Provide the [X, Y] coordinate of the cell's center where the given text is located.  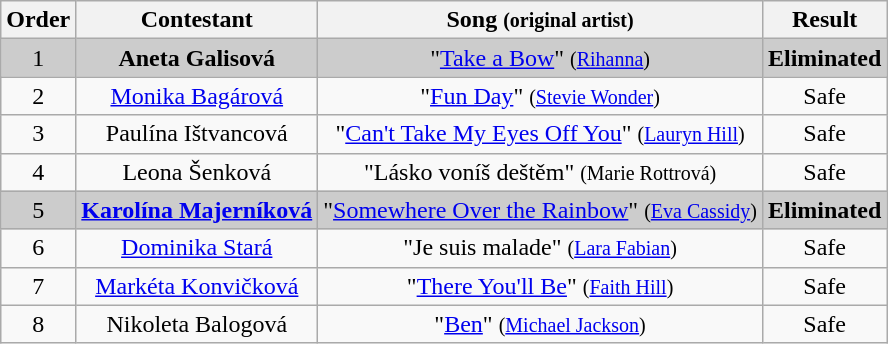
Song (original artist) [540, 20]
Paulína Ištvancová [197, 134]
3 [38, 134]
1 [38, 58]
"Take a Bow" (Rihanna) [540, 58]
Result [824, 20]
Leona Šenková [197, 172]
"Lásko voníš deštěm" (Marie Rottrová) [540, 172]
Order [38, 20]
7 [38, 286]
8 [38, 324]
"Somewhere Over the Rainbow" (Eva Cassidy) [540, 210]
6 [38, 248]
Dominika Stará [197, 248]
2 [38, 96]
Markéta Konvičková [197, 286]
Monika Bagárová [197, 96]
Karolína Majerníková [197, 210]
Contestant [197, 20]
4 [38, 172]
"There You'll Be" (Faith Hill) [540, 286]
"Je suis malade" (Lara Fabian) [540, 248]
Nikoleta Balogová [197, 324]
Aneta Galisová [197, 58]
"Ben" (Michael Jackson) [540, 324]
"Fun Day" (Stevie Wonder) [540, 96]
5 [38, 210]
"Can't Take My Eyes Off You" (Lauryn Hill) [540, 134]
